Search for the cell housing the specified text and yield its (X, Y) center coordinate. 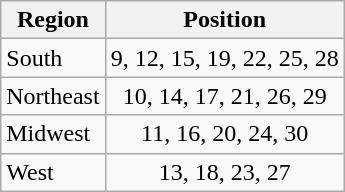
13, 18, 23, 27 (224, 172)
9, 12, 15, 19, 22, 25, 28 (224, 58)
Region (53, 20)
10, 14, 17, 21, 26, 29 (224, 96)
Northeast (53, 96)
West (53, 172)
South (53, 58)
Midwest (53, 134)
Position (224, 20)
11, 16, 20, 24, 30 (224, 134)
